From the cell containing the given text, extract its center point as (x, y) coordinate. 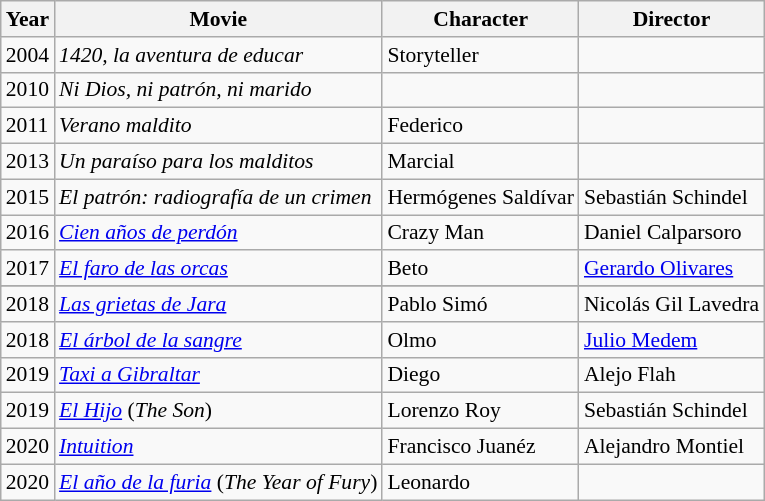
Nicolás Gil Lavedra (672, 304)
Un paraíso para los malditos (218, 162)
2010 (28, 90)
Crazy Man (480, 233)
El Hijo (The Son) (218, 411)
Olmo (480, 340)
2016 (28, 233)
2017 (28, 269)
Las grietas de Jara (218, 304)
Taxi a Gibraltar (218, 375)
1420, la aventura de educar (218, 55)
Julio Medem (672, 340)
El faro de las orcas (218, 269)
Cien años de perdón (218, 233)
Movie (218, 19)
Verano maldito (218, 126)
Character (480, 19)
Leonardo (480, 482)
El año de la furia (The Year of Fury) (218, 482)
Alejandro Montiel (672, 447)
Storyteller (480, 55)
Marcial (480, 162)
Alejo Flah (672, 375)
2013 (28, 162)
Diego (480, 375)
El árbol de la sangre (218, 340)
El patrón: radiografía de un crimen (218, 197)
2011 (28, 126)
Year (28, 19)
Director (672, 19)
Intuition (218, 447)
Ni Dios, ni patrón, ni marido (218, 90)
Pablo Simó (480, 304)
Federico (480, 126)
2004 (28, 55)
Beto (480, 269)
Lorenzo Roy (480, 411)
Hermógenes Saldívar (480, 197)
Francisco Juanéz (480, 447)
2015 (28, 197)
Daniel Calparsoro (672, 233)
Gerardo Olivares (672, 269)
